Provide the (X, Y) coordinate of the cell's center where the given text is located.  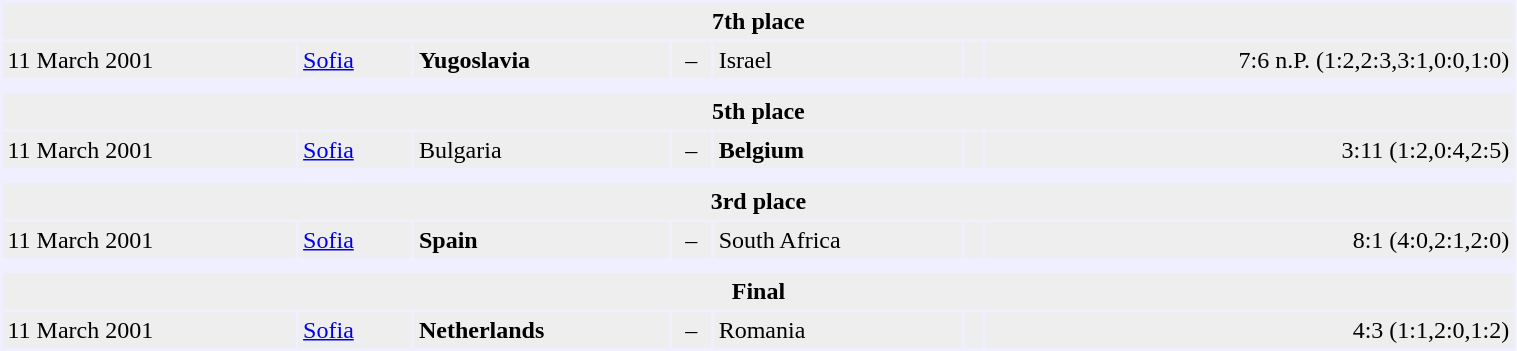
Israel (838, 60)
Spain (541, 240)
3:11 (1:2,0:4,2:5) (1250, 150)
Final (758, 291)
7:6 n.P. (1:2,2:3,3:1,0:0,1:0) (1250, 60)
4:3 (1:1,2:0,1:2) (1250, 330)
7th place (758, 21)
Netherlands (541, 330)
South Africa (838, 240)
Bulgaria (541, 150)
Yugoslavia (541, 60)
Romania (838, 330)
5th place (758, 111)
3rd place (758, 201)
8:1 (4:0,2:1,2:0) (1250, 240)
Belgium (838, 150)
